Detect which cell encompasses the target text, then output its (X, Y) center coordinate. 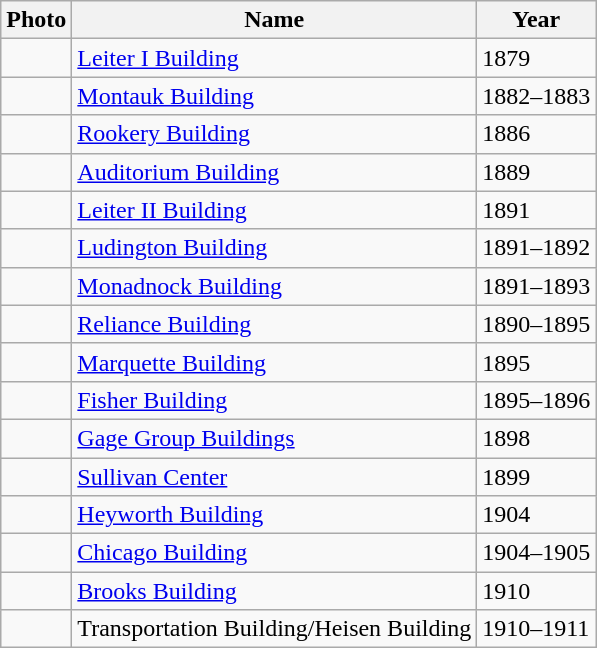
Sullivan Center (274, 477)
Brooks Building (274, 591)
Reliance Building (274, 324)
1910–1911 (536, 629)
1891–1893 (536, 286)
Fisher Building (274, 400)
Montauk Building (274, 96)
Marquette Building (274, 362)
1910 (536, 591)
Photo (36, 20)
Ludington Building (274, 248)
Chicago Building (274, 553)
Rookery Building (274, 134)
1891–1892 (536, 248)
Monadnock Building (274, 286)
Heyworth Building (274, 515)
1904 (536, 515)
1895–1896 (536, 400)
1879 (536, 58)
1890–1895 (536, 324)
Gage Group Buildings (274, 438)
1895 (536, 362)
1889 (536, 172)
Leiter II Building (274, 210)
1899 (536, 477)
Name (274, 20)
1904–1905 (536, 553)
1886 (536, 134)
1891 (536, 210)
Leiter I Building (274, 58)
Year (536, 20)
Auditorium Building (274, 172)
Transportation Building/Heisen Building (274, 629)
1898 (536, 438)
1882–1883 (536, 96)
